For the text-containing cell, return its midpoint in (X, Y) coordinate format. 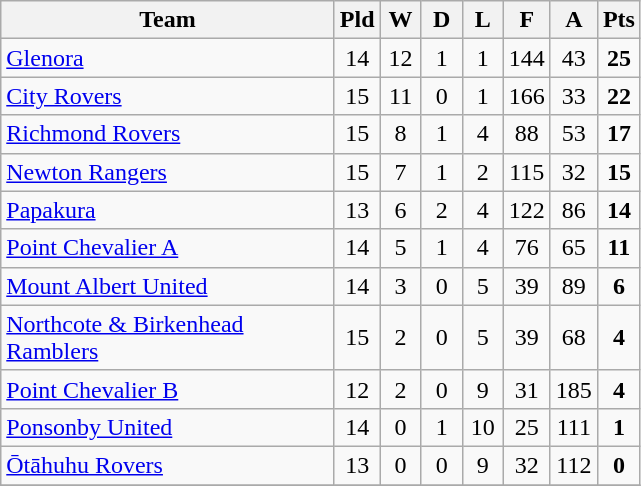
Northcote & Birkenhead Ramblers (168, 338)
112 (574, 465)
144 (526, 58)
43 (574, 58)
Mount Albert United (168, 286)
D (442, 20)
Pld (357, 20)
115 (526, 172)
53 (574, 134)
166 (526, 96)
22 (618, 96)
86 (574, 210)
Pts (618, 20)
8 (400, 134)
76 (526, 248)
3 (400, 286)
A (574, 20)
33 (574, 96)
Ponsonby United (168, 427)
Glenora (168, 58)
88 (526, 134)
17 (618, 134)
L (482, 20)
185 (574, 389)
W (400, 20)
Newton Rangers (168, 172)
Richmond Rovers (168, 134)
Papakura (168, 210)
111 (574, 427)
City Rovers (168, 96)
68 (574, 338)
Point Chevalier A (168, 248)
Team (168, 20)
Point Chevalier B (168, 389)
65 (574, 248)
122 (526, 210)
F (526, 20)
Ōtāhuhu Rovers (168, 465)
31 (526, 389)
10 (482, 427)
7 (400, 172)
89 (574, 286)
